Find where the given text appears and provide that cell's center as [X, Y] coordinate. 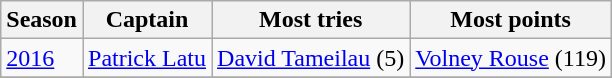
Most tries [311, 20]
Season [42, 20]
Volney Rouse (119) [511, 58]
Patrick Latu [146, 58]
David Tameilau (5) [311, 58]
2016 [42, 58]
Captain [146, 20]
Most points [511, 20]
